For the text-containing cell, return its midpoint in [x, y] coordinate format. 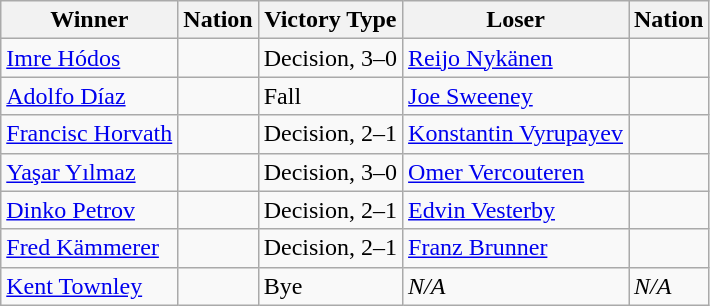
Kent Townley [90, 286]
Omer Vercouteren [516, 172]
Adolfo Díaz [90, 96]
Fred Kämmerer [90, 248]
Francisc Horvath [90, 134]
Loser [516, 20]
Fall [330, 96]
Yaşar Yılmaz [90, 172]
Reijo Nykänen [516, 58]
Edvin Vesterby [516, 210]
Dinko Petrov [90, 210]
Joe Sweeney [516, 96]
Victory Type [330, 20]
Konstantin Vyrupayev [516, 134]
Winner [90, 20]
Bye [330, 286]
Franz Brunner [516, 248]
Imre Hódos [90, 58]
